Find where the given text appears and provide that cell's center as [X, Y] coordinate. 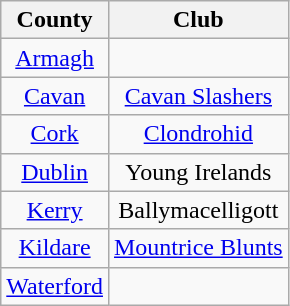
Kildare [55, 248]
Dublin [55, 172]
Mountrice Blunts [198, 248]
Waterford [55, 286]
Young Irelands [198, 172]
Clondrohid [198, 134]
Ballymacelligott [198, 210]
County [55, 20]
Cavan [55, 96]
Club [198, 20]
Cavan Slashers [198, 96]
Cork [55, 134]
Armagh [55, 58]
Kerry [55, 210]
